Return [X, Y] of the center of cell containing provided text 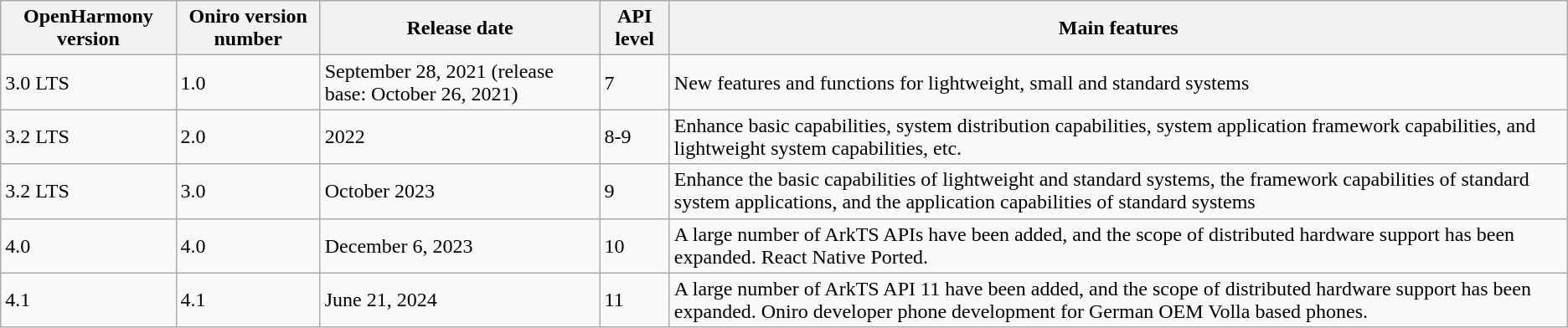
Oniro version number [248, 28]
8-9 [635, 137]
October 2023 [460, 191]
1.0 [248, 82]
10 [635, 246]
3.0 LTS [89, 82]
Main features [1118, 28]
December 6, 2023 [460, 246]
New features and functions for lightweight, small and standard systems [1118, 82]
A large number of ArkTS APIs have been added, and the scope of distributed hardware support has been expanded. React Native Ported. [1118, 246]
OpenHarmony version [89, 28]
2.0 [248, 137]
September 28, 2021 (release base: October 26, 2021) [460, 82]
11 [635, 300]
7 [635, 82]
Release date [460, 28]
2022 [460, 137]
June 21, 2024 [460, 300]
9 [635, 191]
API level [635, 28]
3.0 [248, 191]
Enhance basic capabilities, system distribution capabilities, system application framework capabilities, and lightweight system capabilities, etc. [1118, 137]
